For the text-containing cell, return its midpoint in (x, y) coordinate format. 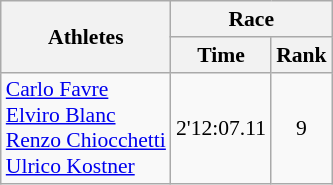
Rank (302, 55)
Race (252, 19)
2'12:07.11 (221, 128)
9 (302, 128)
Athletes (86, 36)
Carlo FavreElviro BlancRenzo ChiocchettiUlrico Kostner (86, 128)
Time (221, 55)
